Extract the (x, y) coordinate from the center of the cell holding the provided text.  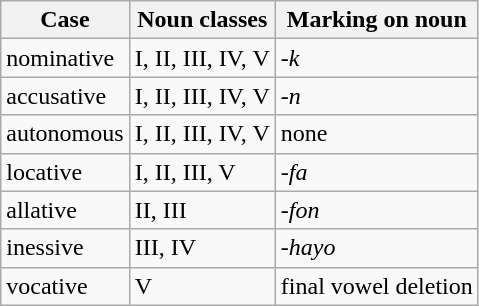
Case (65, 20)
V (202, 286)
I, II, III, V (202, 172)
Marking on noun (376, 20)
II, III (202, 210)
allative (65, 210)
-k (376, 58)
Noun classes (202, 20)
-hayo (376, 248)
-n (376, 96)
nominative (65, 58)
inessive (65, 248)
-fa (376, 172)
accusative (65, 96)
none (376, 134)
locative (65, 172)
autonomous (65, 134)
final vowel deletion (376, 286)
vocative (65, 286)
III, IV (202, 248)
-fon (376, 210)
